Return the [x, y] coordinate for the center point of the cell that contains the specified text.  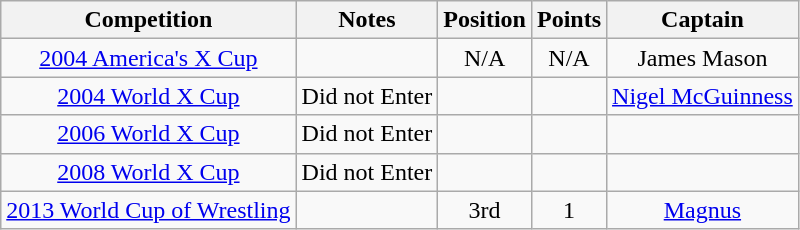
1 [568, 210]
2004 America's X Cup [148, 58]
Competition [148, 20]
Captain [703, 20]
Notes [367, 20]
Position [485, 20]
Magnus [703, 210]
2004 World X Cup [148, 96]
2013 World Cup of Wrestling [148, 210]
2006 World X Cup [148, 134]
Points [568, 20]
3rd [485, 210]
Nigel McGuinness [703, 96]
2008 World X Cup [148, 172]
James Mason [703, 58]
